Return the (X, Y) coordinate for the center point of the cell that contains the specified text.  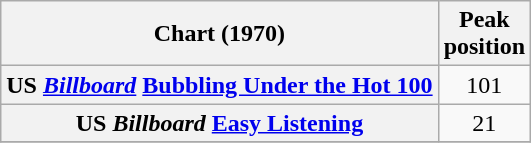
US Billboard Bubbling Under the Hot 100 (220, 85)
Peakposition (484, 34)
Chart (1970) (220, 34)
US Billboard Easy Listening (220, 123)
21 (484, 123)
101 (484, 85)
